Extract the [X, Y] coordinate from the center of the cell holding the provided text.  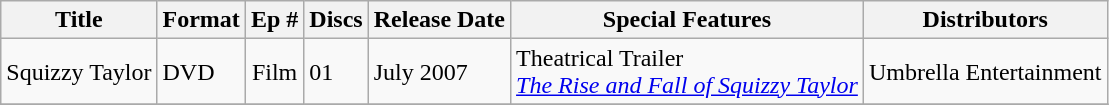
Discs [336, 20]
Ep # [274, 20]
Squizzy Taylor [79, 72]
DVD [201, 72]
Distributors [985, 20]
Format [201, 20]
Theatrical TrailerThe Rise and Fall of Squizzy Taylor [688, 72]
Umbrella Entertainment [985, 72]
Release Date [439, 20]
Film [274, 72]
01 [336, 72]
July 2007 [439, 72]
Special Features [688, 20]
Title [79, 20]
